Find where the given text appears and provide that cell's center as [x, y] coordinate. 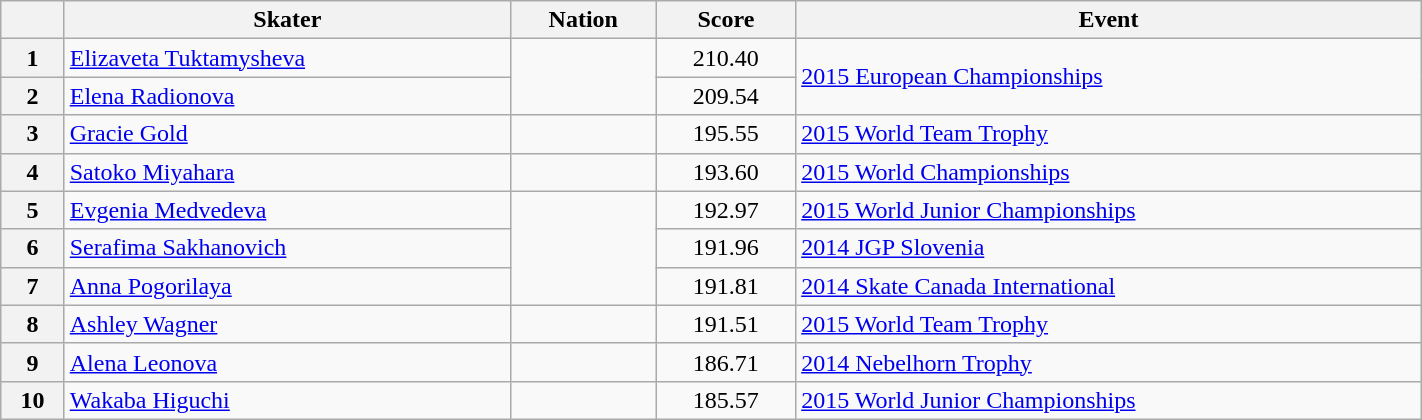
Anna Pogorilaya [287, 286]
5 [32, 210]
185.57 [726, 400]
Skater [287, 20]
1 [32, 58]
193.60 [726, 172]
7 [32, 286]
Ashley Wagner [287, 324]
210.40 [726, 58]
191.51 [726, 324]
Satoko Miyahara [287, 172]
Nation [583, 20]
2014 Skate Canada International [1109, 286]
Evgenia Medvedeva [287, 210]
191.81 [726, 286]
192.97 [726, 210]
8 [32, 324]
2015 World Championships [1109, 172]
4 [32, 172]
2 [32, 96]
209.54 [726, 96]
Elena Radionova [287, 96]
191.96 [726, 248]
Gracie Gold [287, 134]
Alena Leonova [287, 362]
186.71 [726, 362]
Score [726, 20]
Elizaveta Tuktamysheva [287, 58]
2014 Nebelhorn Trophy [1109, 362]
195.55 [726, 134]
2014 JGP Slovenia [1109, 248]
9 [32, 362]
Event [1109, 20]
6 [32, 248]
Serafima Sakhanovich [287, 248]
2015 European Championships [1109, 77]
Wakaba Higuchi [287, 400]
3 [32, 134]
10 [32, 400]
